Extract the [X, Y] coordinate from the center of the cell holding the provided text.  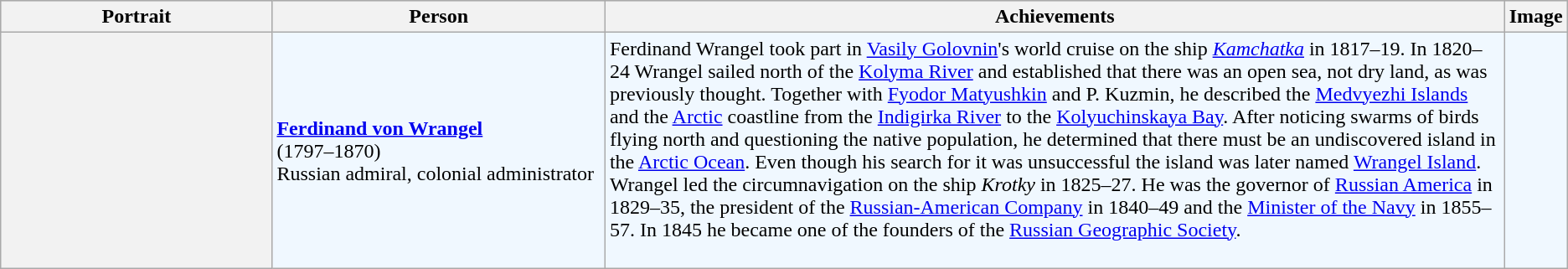
Achievements [1055, 17]
Ferdinand von Wrangel (1797–1870)Russian admiral, colonial administrator [439, 151]
Image [1536, 17]
Person [439, 17]
Portrait [137, 17]
